Return the (X, Y) coordinate for the center point of the cell that contains the specified text.  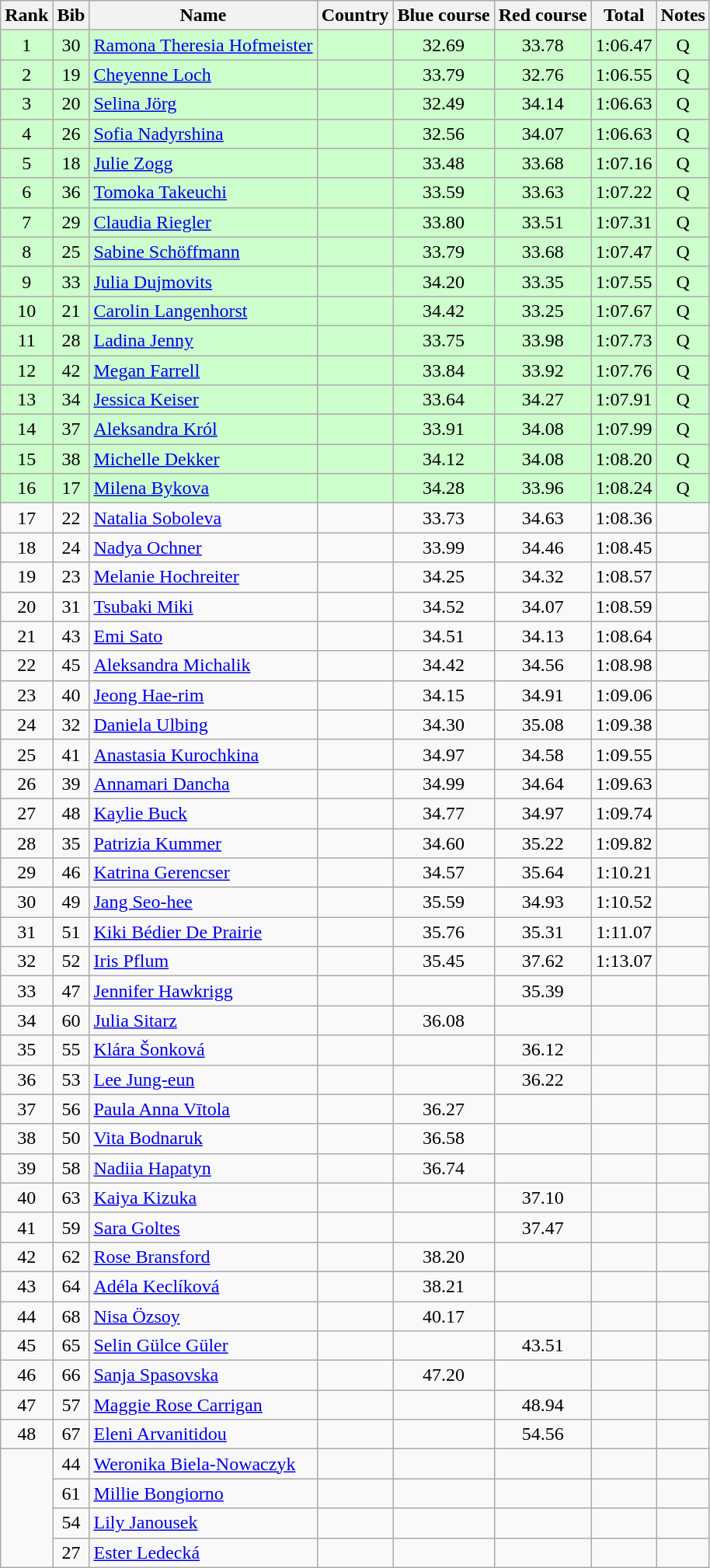
Cheyenne Loch (204, 75)
Eleni Arvanitidou (204, 1434)
32.49 (444, 104)
32.69 (444, 45)
Megan Farrell (204, 370)
34.13 (542, 636)
33.92 (542, 370)
1:07.99 (624, 429)
32.56 (444, 134)
60 (71, 1020)
6 (26, 193)
Lee Jung-eun (204, 1080)
Name (204, 16)
36.74 (444, 1168)
33.25 (542, 311)
Nisa Özsoy (204, 1316)
Jennifer Hawkrigg (204, 991)
40.17 (444, 1316)
1:07.16 (624, 163)
1:10.21 (624, 873)
Katrina Gerencser (204, 873)
1:09.63 (624, 784)
Kiki Bédier De Prairie (204, 932)
48.94 (542, 1405)
33.48 (444, 163)
34.63 (542, 518)
33.59 (444, 193)
2 (26, 75)
1:08.45 (624, 548)
62 (71, 1257)
Natalia Soboleva (204, 518)
8 (26, 252)
14 (26, 429)
Bib (71, 16)
Red course (542, 16)
Adéla Keclíková (204, 1286)
35.08 (542, 725)
1:09.38 (624, 725)
1:11.07 (624, 932)
66 (71, 1375)
9 (26, 281)
Emi Sato (204, 636)
13 (26, 400)
34.52 (444, 607)
Sofia Nadyrshina (204, 134)
1:09.55 (624, 754)
Aleksandra Król (204, 429)
34.91 (542, 695)
36.27 (444, 1109)
1:08.24 (624, 488)
Notes (683, 16)
55 (71, 1050)
1:08.59 (624, 607)
34.14 (542, 104)
34.60 (444, 843)
35.64 (542, 873)
Vita Bodnaruk (204, 1139)
34.20 (444, 281)
33.80 (444, 222)
1:07.47 (624, 252)
3 (26, 104)
58 (71, 1168)
34.58 (542, 754)
1:08.57 (624, 577)
37.62 (542, 961)
Patrizia Kummer (204, 843)
1:07.31 (624, 222)
Klára Šonková (204, 1050)
1:07.67 (624, 311)
Ramona Theresia Hofmeister (204, 45)
34.57 (444, 873)
1:07.91 (624, 400)
Daniela Ulbing (204, 725)
33.91 (444, 429)
34.15 (444, 695)
Tomoka Takeuchi (204, 193)
36.12 (542, 1050)
34.51 (444, 636)
38.21 (444, 1286)
33.64 (444, 400)
35.59 (444, 902)
16 (26, 488)
64 (71, 1286)
65 (71, 1346)
11 (26, 340)
Total (624, 16)
Julia Dujmovits (204, 281)
57 (71, 1405)
68 (71, 1316)
1:07.22 (624, 193)
51 (71, 932)
Sanja Spasovska (204, 1375)
Claudia Riegler (204, 222)
36.22 (542, 1080)
32.76 (542, 75)
34.27 (542, 400)
Jessica Keiser (204, 400)
53 (71, 1080)
33.84 (444, 370)
Milena Bykova (204, 488)
Melanie Hochreiter (204, 577)
34.56 (542, 666)
1:07.73 (624, 340)
Rank (26, 16)
Kaylie Buck (204, 813)
43.51 (542, 1346)
Rose Bransford (204, 1257)
1:06.47 (624, 45)
Sara Goltes (204, 1227)
1:13.07 (624, 961)
54.56 (542, 1434)
67 (71, 1434)
Jang Seo-hee (204, 902)
Julia Sitarz (204, 1020)
1:07.55 (624, 281)
Iris Pflum (204, 961)
Nadiia Hapatyn (204, 1168)
63 (71, 1198)
1:08.98 (624, 666)
33.75 (444, 340)
33.99 (444, 548)
Michelle Dekker (204, 459)
Paula Anna Vītola (204, 1109)
1:07.76 (624, 370)
1:08.64 (624, 636)
33.35 (542, 281)
Annamari Dancha (204, 784)
34.77 (444, 813)
35.31 (542, 932)
34.30 (444, 725)
54 (71, 1523)
Country (355, 16)
61 (71, 1493)
Ester Ledecká (204, 1552)
Aleksandra Michalik (204, 666)
36.58 (444, 1139)
Maggie Rose Carrigan (204, 1405)
49 (71, 902)
1:10.52 (624, 902)
35.45 (444, 961)
5 (26, 163)
34.46 (542, 548)
Ladina Jenny (204, 340)
1:06.55 (624, 75)
33.73 (444, 518)
1:09.06 (624, 695)
12 (26, 370)
Blue course (444, 16)
33.96 (542, 488)
36.08 (444, 1020)
Carolin Langenhorst (204, 311)
38.20 (444, 1257)
35.39 (542, 991)
33.63 (542, 193)
4 (26, 134)
34.32 (542, 577)
33.51 (542, 222)
52 (71, 961)
15 (26, 459)
34.93 (542, 902)
Sabine Schöffmann (204, 252)
50 (71, 1139)
Nadya Ochner (204, 548)
Anastasia Kurochkina (204, 754)
56 (71, 1109)
Selin Gülce Güler (204, 1346)
47.20 (444, 1375)
37.10 (542, 1198)
1 (26, 45)
34.12 (444, 459)
1:08.20 (624, 459)
Selina Jörg (204, 104)
33.98 (542, 340)
34.25 (444, 577)
59 (71, 1227)
34.28 (444, 488)
10 (26, 311)
Lily Janousek (204, 1523)
Weronika Biela-Nowaczyk (204, 1464)
34.64 (542, 784)
37.47 (542, 1227)
1:08.36 (624, 518)
7 (26, 222)
1:09.74 (624, 813)
Millie Bongiorno (204, 1493)
Kaiya Kizuka (204, 1198)
Julie Zogg (204, 163)
33.78 (542, 45)
35.76 (444, 932)
Tsubaki Miki (204, 607)
Jeong Hae-rim (204, 695)
35.22 (542, 843)
34.99 (444, 784)
1:09.82 (624, 843)
